Capture the cell that displays the provided text and extract its [x, y] central coordinate. 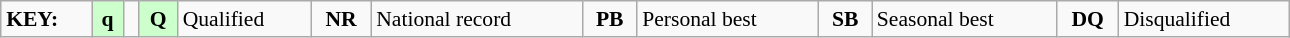
SB [846, 19]
Personal best [728, 19]
KEY: [46, 19]
PB [610, 19]
q [108, 19]
Q [158, 19]
Disqualified [1204, 19]
Qualified [244, 19]
DQ [1088, 19]
Seasonal best [964, 19]
NR [341, 19]
National record [476, 19]
